For the text-containing cell, return its midpoint in [x, y] coordinate format. 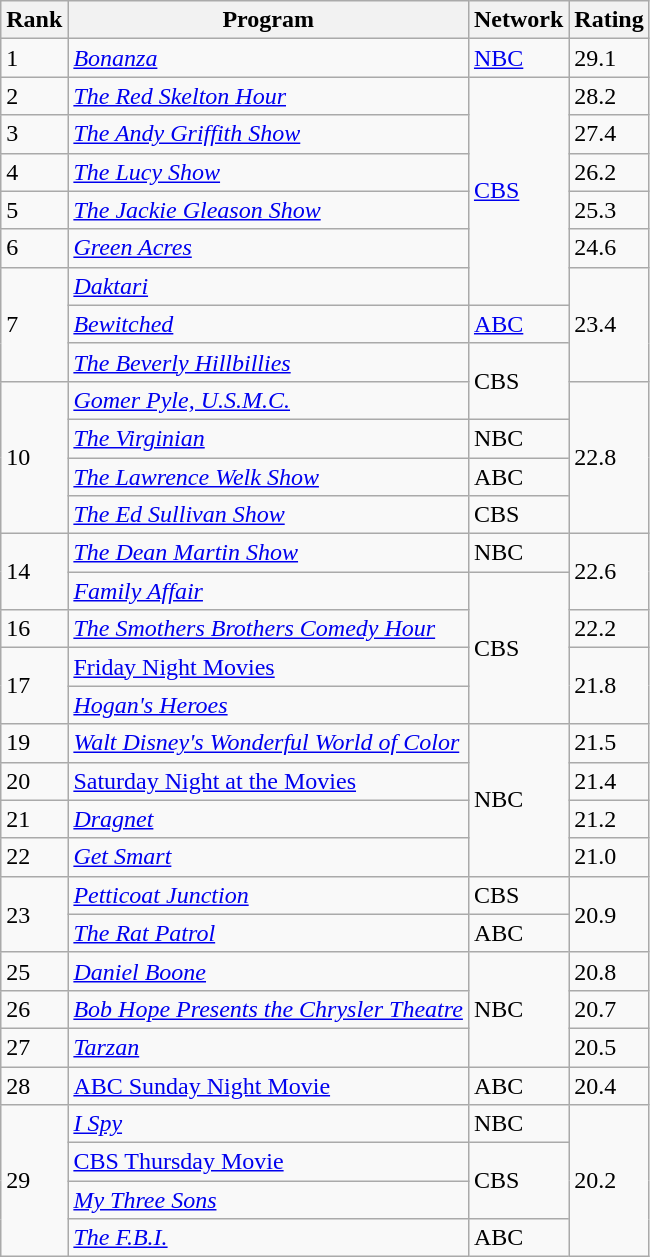
10 [34, 457]
17 [34, 686]
Walt Disney's Wonderful World of Color [268, 743]
6 [34, 248]
22.8 [609, 457]
The Rat Patrol [268, 933]
Gomer Pyle, U.S.M.C. [268, 400]
21.0 [609, 857]
The Jackie Gleason Show [268, 210]
22.2 [609, 629]
28 [34, 1085]
CBS Thursday Movie [268, 1162]
21.2 [609, 819]
29 [34, 1181]
Hogan's Heroes [268, 705]
1 [34, 58]
21.4 [609, 781]
20.4 [609, 1085]
3 [34, 134]
Daktari [268, 286]
Bonanza [268, 58]
The Beverly Hillbillies [268, 362]
7 [34, 324]
23 [34, 914]
Network [518, 20]
29.1 [609, 58]
19 [34, 743]
26.2 [609, 172]
Bewitched [268, 324]
Rating [609, 20]
The Red Skelton Hour [268, 96]
The Virginian [268, 438]
My Three Sons [268, 1200]
Green Acres [268, 248]
Friday Night Movies [268, 667]
21 [34, 819]
Program [268, 20]
2 [34, 96]
28.2 [609, 96]
The Lucy Show [268, 172]
21.5 [609, 743]
20.2 [609, 1181]
4 [34, 172]
25 [34, 971]
24.6 [609, 248]
The F.B.I. [268, 1238]
27.4 [609, 134]
Family Affair [268, 591]
14 [34, 572]
Bob Hope Presents the Chrysler Theatre [268, 1009]
The Lawrence Welk Show [268, 477]
20.8 [609, 971]
I Spy [268, 1124]
5 [34, 210]
ABC Sunday Night Movie [268, 1085]
The Ed Sullivan Show [268, 515]
23.4 [609, 324]
Tarzan [268, 1047]
20.5 [609, 1047]
20 [34, 781]
The Andy Griffith Show [268, 134]
Get Smart [268, 857]
26 [34, 1009]
Dragnet [268, 819]
20.9 [609, 914]
22.6 [609, 572]
22 [34, 857]
The Smothers Brothers Comedy Hour [268, 629]
Rank [34, 20]
20.7 [609, 1009]
Saturday Night at the Movies [268, 781]
The Dean Martin Show [268, 553]
Daniel Boone [268, 971]
Petticoat Junction [268, 895]
25.3 [609, 210]
27 [34, 1047]
16 [34, 629]
21.8 [609, 686]
